For the text-containing cell, return its midpoint in [x, y] coordinate format. 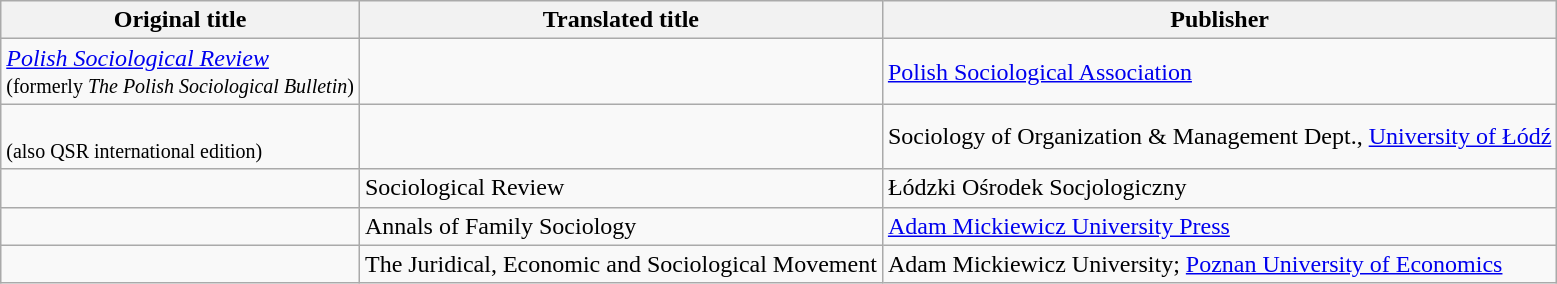
Adam Mickiewicz University; Poznan University of Economics [1219, 264]
Annals of Family Sociology [620, 226]
The Juridical, Economic and Sociological Movement [620, 264]
(also QSR international edition) [180, 136]
Sociological Review [620, 188]
Łódzki Ośrodek Socjologiczny [1219, 188]
Polish Sociological Review(formerly The Polish Sociological Bulletin) [180, 72]
Translated title [620, 20]
Sociology of Organization & Management Dept., University of Łódź [1219, 136]
Adam Mickiewicz University Press [1219, 226]
Polish Sociological Association [1219, 72]
Publisher [1219, 20]
Original title [180, 20]
